Return the [x, y] coordinate for the center point of the cell that contains the specified text.  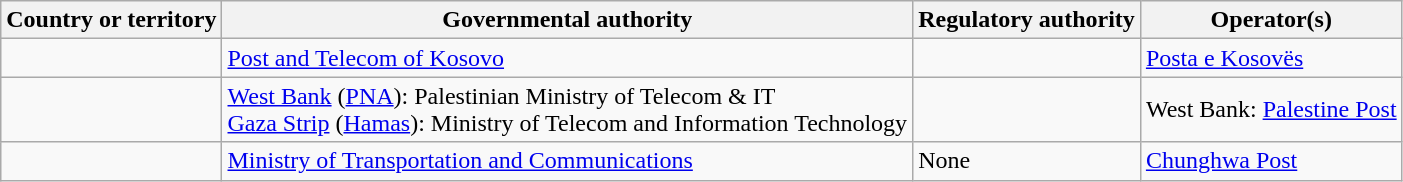
Ministry of Transportation and Communications [568, 161]
Country or territory [112, 20]
West Bank (PNA): Palestinian Ministry of Telecom & IT Gaza Strip (Hamas): Ministry of Telecom and Information Technology [568, 110]
West Bank: Palestine Post [1271, 110]
Posta e Kosovës [1271, 58]
Post and Telecom of Kosovo [568, 58]
None [1027, 161]
Chunghwa Post [1271, 161]
Operator(s) [1271, 20]
Regulatory authority [1027, 20]
Governmental authority [568, 20]
